Locate the cell with the specified text and output its (x, y) center coordinate. 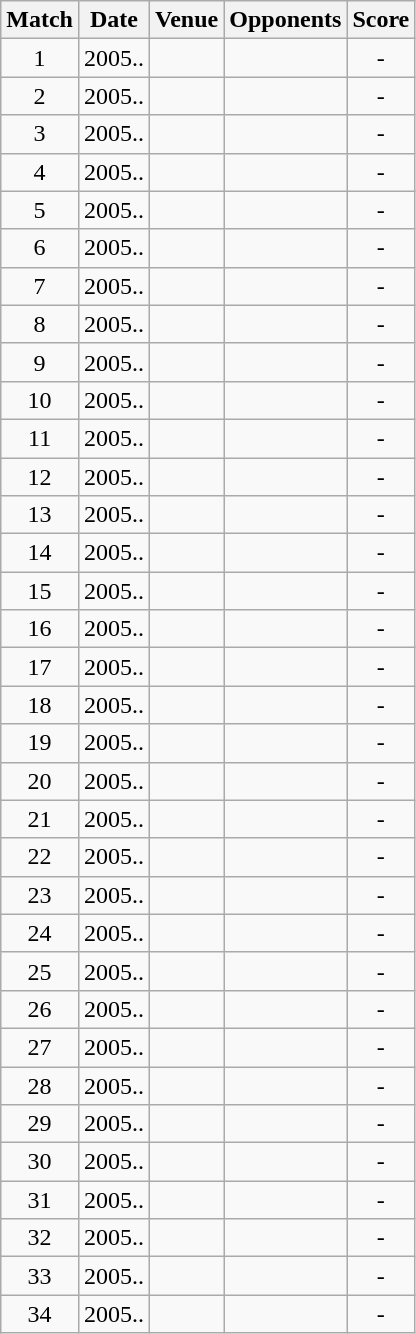
27 (40, 1047)
Venue (187, 20)
15 (40, 591)
21 (40, 819)
17 (40, 667)
2 (40, 96)
4 (40, 172)
Score (381, 20)
31 (40, 1200)
25 (40, 971)
Match (40, 20)
30 (40, 1162)
13 (40, 515)
5 (40, 210)
18 (40, 705)
8 (40, 324)
10 (40, 400)
11 (40, 438)
22 (40, 857)
Date (114, 20)
20 (40, 781)
9 (40, 362)
26 (40, 1009)
3 (40, 134)
Opponents (286, 20)
1 (40, 58)
19 (40, 743)
33 (40, 1276)
16 (40, 629)
32 (40, 1238)
14 (40, 553)
34 (40, 1314)
23 (40, 895)
29 (40, 1124)
24 (40, 933)
12 (40, 477)
6 (40, 248)
28 (40, 1085)
7 (40, 286)
